Return the [X, Y] coordinate for the center point of the cell that contains the specified text.  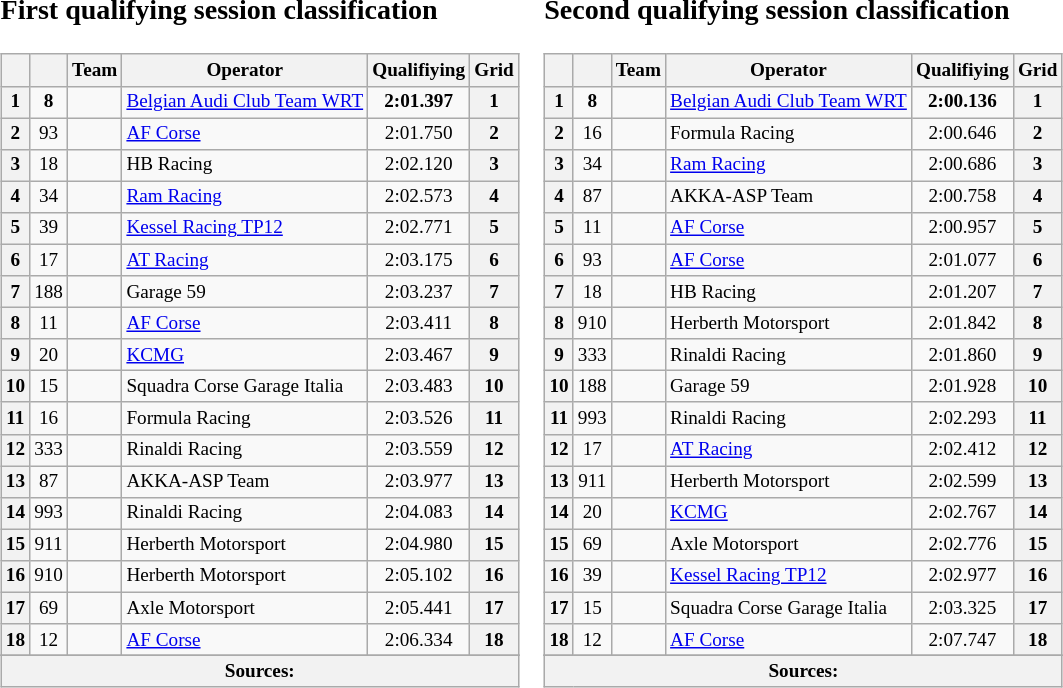
2:02.293 [962, 418]
2:00.957 [962, 229]
2:01.077 [962, 260]
2:03.325 [962, 608]
2:00.686 [962, 165]
2:02.977 [962, 577]
2:05.441 [419, 608]
2:02.573 [419, 197]
2:02.120 [419, 165]
2:03.483 [419, 387]
2:07.747 [962, 640]
2:03.237 [419, 292]
2:05.102 [419, 577]
2:01.860 [962, 355]
2:00.646 [962, 134]
2:01.397 [419, 102]
2:03.977 [419, 482]
2:03.175 [419, 260]
2:00.758 [962, 197]
2:02.599 [962, 482]
2:01.750 [419, 134]
2:01.207 [962, 292]
2:03.559 [419, 450]
2:02.767 [962, 513]
2:06.334 [419, 640]
2:02.776 [962, 545]
2:04.083 [419, 513]
2:01.842 [962, 324]
2:03.467 [419, 355]
2:02.412 [962, 450]
2:00.136 [962, 102]
2:03.411 [419, 324]
2:04.980 [419, 545]
2:02.771 [419, 229]
2:01.928 [962, 387]
2:03.526 [419, 418]
